Output the [X, Y] coordinate of the center of the cell containing the given text.  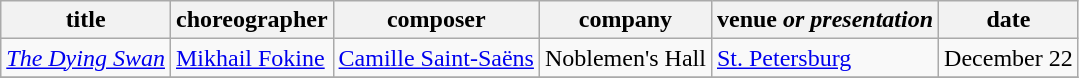
company [625, 20]
date [1009, 20]
Camille Saint-Saëns [436, 58]
Mikhail Fokine [252, 58]
composer [436, 20]
choreographer [252, 20]
venue or presentation [824, 20]
The Dying Swan [86, 58]
December 22 [1009, 58]
title [86, 20]
Noblemen's Hall [625, 58]
St. Petersburg [824, 58]
